Extract the (X, Y) coordinate from the center of the cell holding the provided text.  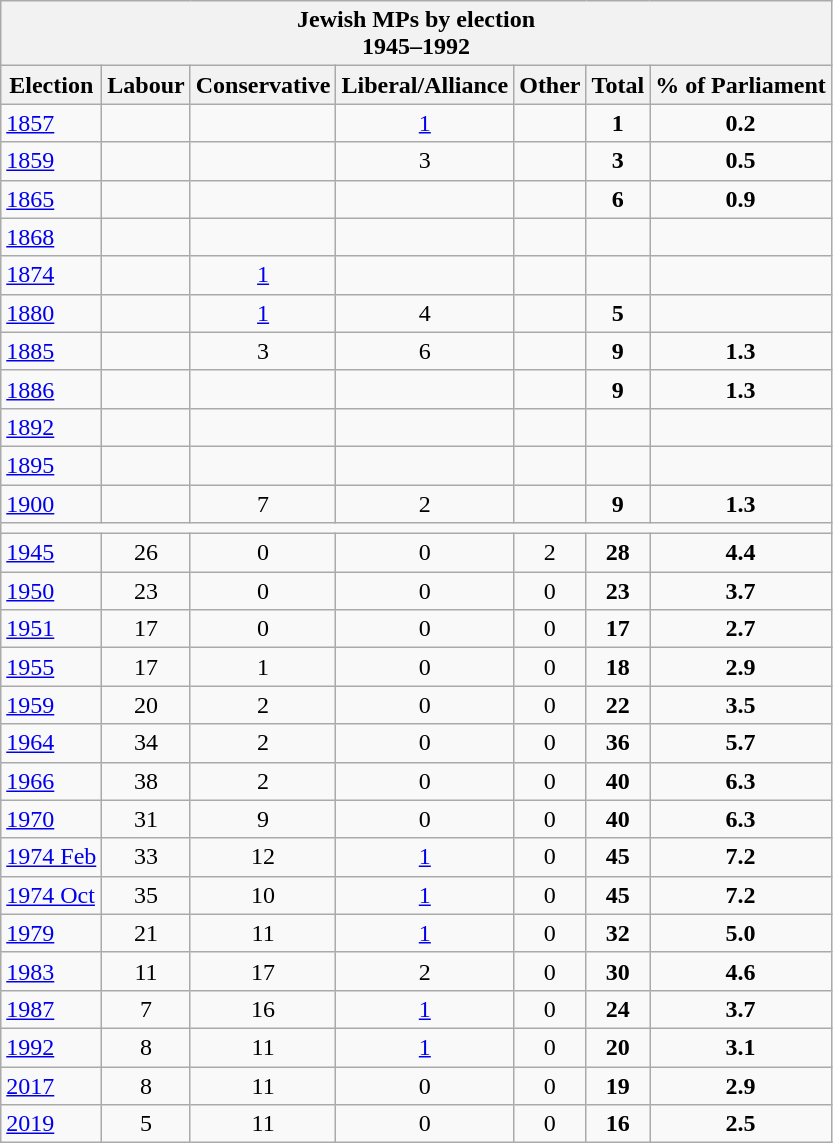
33 (146, 857)
Liberal/Alliance (425, 85)
1868 (52, 237)
36 (618, 743)
35 (146, 895)
2019 (52, 1124)
1987 (52, 1009)
4 (425, 313)
1857 (52, 123)
21 (146, 933)
30 (618, 971)
28 (618, 553)
Conservative (263, 85)
1859 (52, 161)
18 (618, 667)
1951 (52, 629)
34 (146, 743)
12 (263, 857)
1983 (52, 971)
Jewish MPs by election1945–1992 (416, 34)
4.4 (741, 553)
1945 (52, 553)
2017 (52, 1085)
0.9 (741, 199)
5.0 (741, 933)
1900 (52, 503)
19 (618, 1085)
1874 (52, 275)
24 (618, 1009)
1974 Oct (52, 895)
26 (146, 553)
1865 (52, 199)
1992 (52, 1047)
0.2 (741, 123)
Labour (146, 85)
22 (618, 705)
4.6 (741, 971)
1974 Feb (52, 857)
1959 (52, 705)
2.7 (741, 629)
1979 (52, 933)
38 (146, 781)
% of Parliament (741, 85)
32 (618, 933)
1970 (52, 819)
1955 (52, 667)
31 (146, 819)
2.5 (741, 1124)
1964 (52, 743)
1892 (52, 427)
Total (618, 85)
1950 (52, 591)
1966 (52, 781)
Election (52, 85)
3.1 (741, 1047)
1885 (52, 351)
3.5 (741, 705)
1886 (52, 389)
1895 (52, 465)
5.7 (741, 743)
1880 (52, 313)
10 (263, 895)
Other (550, 85)
0.5 (741, 161)
